Detect which cell encompasses the target text, then output its [x, y] center coordinate. 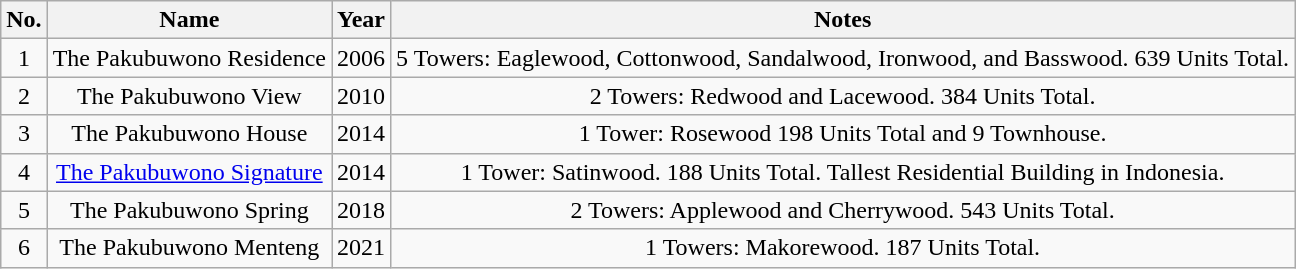
Notes [843, 20]
The Pakubuwono Signature [189, 172]
Year [362, 20]
2006 [362, 58]
1 Tower: Satinwood. 188 Units Total. Tallest Residential Building in Indonesia. [843, 172]
The Pakubuwono Residence [189, 58]
5 [24, 210]
1 Tower: Rosewood 198 Units Total and 9 Townhouse. [843, 134]
2 [24, 96]
6 [24, 248]
The Pakubuwono Spring [189, 210]
2 Towers: Redwood and Lacewood. 384 Units Total. [843, 96]
2 Towers: Applewood and Cherrywood. 543 Units Total. [843, 210]
No. [24, 20]
1 Towers: Makorewood. 187 Units Total. [843, 248]
The Pakubuwono House [189, 134]
The Pakubuwono Menteng [189, 248]
5 Towers: Eaglewood, Cottonwood, Sandalwood, Ironwood, and Basswood. 639 Units Total. [843, 58]
2021 [362, 248]
2018 [362, 210]
The Pakubuwono View [189, 96]
3 [24, 134]
4 [24, 172]
2010 [362, 96]
1 [24, 58]
Name [189, 20]
